Identify which cell holds the provided text, then report its [x, y] central coordinate. 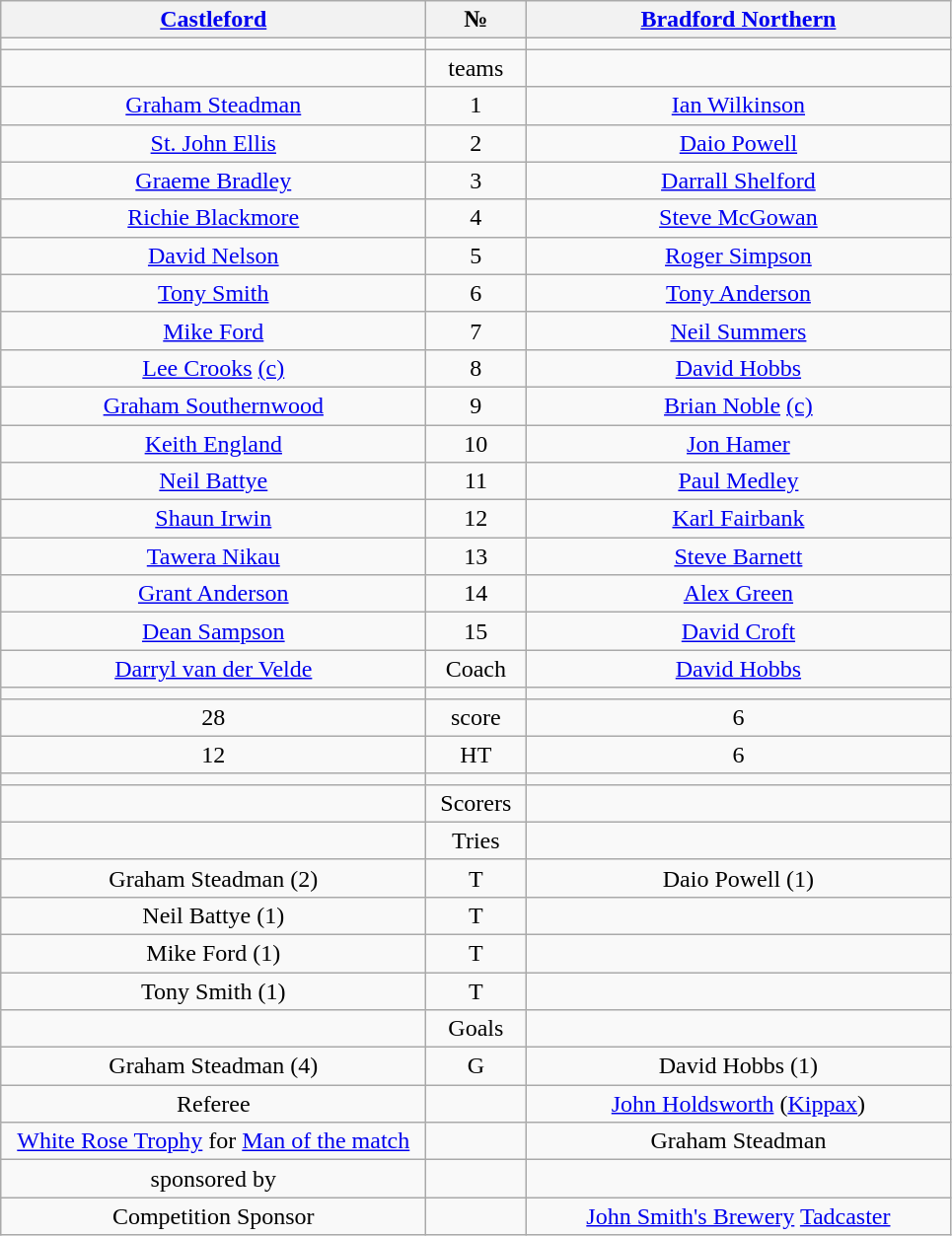
1 [476, 106]
8 [476, 368]
15 [476, 631]
Darrall Shelford [738, 181]
Paul Medley [738, 481]
Dean Sampson [213, 631]
Neil Summers [738, 330]
Graham Southernwood [213, 405]
Daio Powell (1) [738, 878]
Tony Smith [213, 293]
Steve McGowan [738, 218]
9 [476, 405]
14 [476, 594]
White Rose Trophy for Man of the match [213, 1141]
Tries [476, 840]
Brian Noble (c) [738, 405]
Castleford [213, 20]
4 [476, 218]
teams [476, 68]
Tony Smith (1) [213, 991]
G [476, 1066]
Referee [213, 1104]
Richie Blackmore [213, 218]
Scorers [476, 803]
Graham Steadman (4) [213, 1066]
10 [476, 443]
Grant Anderson [213, 594]
Karl Fairbank [738, 519]
Lee Crooks (c) [213, 368]
John Holdsworth (Kippax) [738, 1104]
Mike Ford [213, 330]
Steve Barnett [738, 556]
John Smith's Brewery Tadcaster [738, 1216]
Graeme Bradley [213, 181]
Darryl van der Velde [213, 669]
Jon Hamer [738, 443]
Coach [476, 669]
score [476, 717]
№ [476, 20]
Bradford Northern [738, 20]
2 [476, 143]
13 [476, 556]
Ian Wilkinson [738, 106]
David Croft [738, 631]
Alex Green [738, 594]
Keith England [213, 443]
Daio Powell [738, 143]
David Hobbs (1) [738, 1066]
11 [476, 481]
3 [476, 181]
Mike Ford (1) [213, 953]
St. John Ellis [213, 143]
Neil Battye (1) [213, 915]
28 [213, 717]
HT [476, 755]
Graham Steadman (2) [213, 878]
Shaun Irwin [213, 519]
5 [476, 255]
Competition Sponsor [213, 1216]
sponsored by [213, 1179]
Tony Anderson [738, 293]
Tawera Nikau [213, 556]
Roger Simpson [738, 255]
Neil Battye [213, 481]
Goals [476, 1029]
David Nelson [213, 255]
7 [476, 330]
